From the cell containing the given text, extract its center point as [X, Y] coordinate. 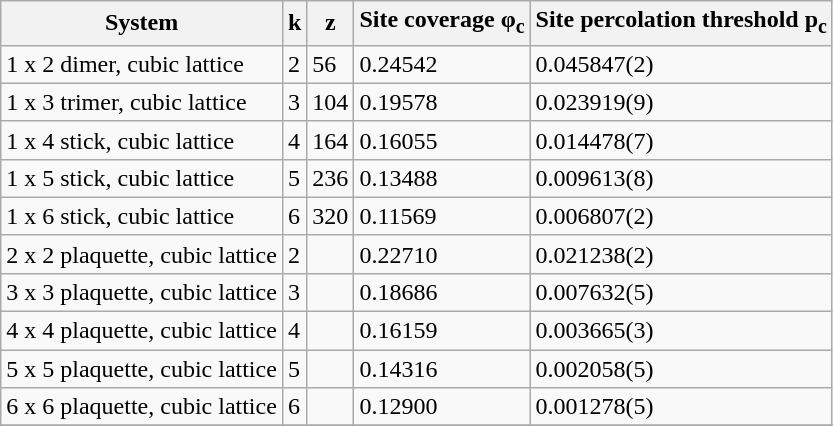
0.16159 [442, 331]
1 x 6 stick, cubic lattice [142, 216]
0.11569 [442, 216]
0.014478(7) [681, 140]
4 x 4 plaquette, cubic lattice [142, 331]
0.009613(8) [681, 178]
0.002058(5) [681, 369]
164 [330, 140]
0.18686 [442, 292]
56 [330, 64]
0.023919(9) [681, 102]
1 x 3 trimer, cubic lattice [142, 102]
Site coverage φc [442, 23]
3 x 3 plaquette, cubic lattice [142, 292]
0.22710 [442, 254]
1 x 4 stick, cubic lattice [142, 140]
k [294, 23]
0.003665(3) [681, 331]
0.006807(2) [681, 216]
z [330, 23]
5 x 5 plaquette, cubic lattice [142, 369]
1 x 2 dimer, cubic lattice [142, 64]
0.12900 [442, 407]
0.021238(2) [681, 254]
0.16055 [442, 140]
0.14316 [442, 369]
0.24542 [442, 64]
0.007632(5) [681, 292]
104 [330, 102]
320 [330, 216]
0.045847(2) [681, 64]
System [142, 23]
1 x 5 stick, cubic lattice [142, 178]
0.19578 [442, 102]
236 [330, 178]
2 x 2 plaquette, cubic lattice [142, 254]
6 x 6 plaquette, cubic lattice [142, 407]
0.001278(5) [681, 407]
0.13488 [442, 178]
Site percolation threshold pc [681, 23]
